Find where the given text appears and provide that cell's center as (x, y) coordinate. 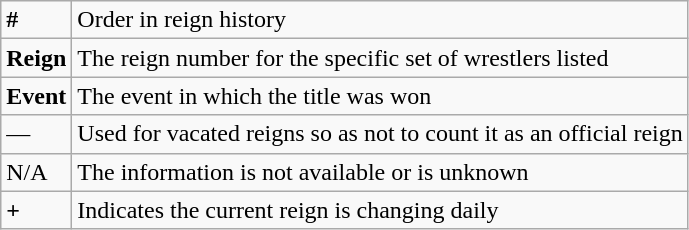
The information is not available or is unknown (380, 172)
# (36, 20)
— (36, 134)
N/A (36, 172)
The reign number for the specific set of wrestlers listed (380, 58)
Used for vacated reigns so as not to count it as an official reign (380, 134)
Reign (36, 58)
The event in which the title was won (380, 96)
Order in reign history (380, 20)
+ (36, 210)
Event (36, 96)
Indicates the current reign is changing daily (380, 210)
